Extract the [X, Y] coordinate from the center of the cell holding the provided text.  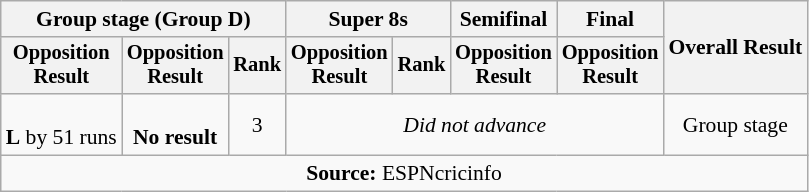
L by 51 runs [62, 124]
3 [257, 124]
Final [610, 19]
Semifinal [504, 19]
Source: ESPNcricinfo [404, 174]
Group stage [735, 124]
No result [176, 124]
Super 8s [368, 19]
Overall Result [735, 48]
Group stage (Group D) [144, 19]
Did not advance [474, 124]
